Return [X, Y] of the center of cell containing provided text 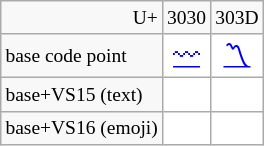
303D [238, 18]
〽 [238, 56]
base+VS15 (text) [82, 94]
U+ [82, 18]
base code point [82, 56]
base+VS16 (emoji) [82, 128]
3030 [186, 18]
〰 [186, 56]
